Locate the cell with the specified text and output its [X, Y] center coordinate. 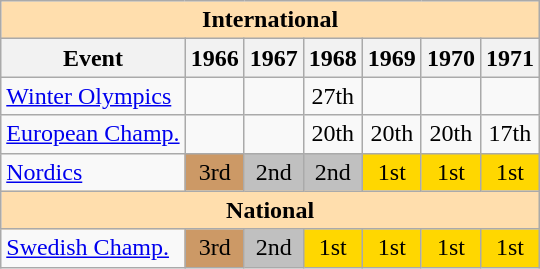
1967 [274, 58]
Swedish Champ. [93, 248]
1969 [392, 58]
Winter Olympics [93, 96]
1968 [332, 58]
Nordics [93, 172]
International [270, 20]
27th [332, 96]
European Champ. [93, 134]
1970 [450, 58]
National [270, 210]
1966 [214, 58]
17th [510, 134]
1971 [510, 58]
Event [93, 58]
